Search for the cell housing the specified text and yield its [x, y] center coordinate. 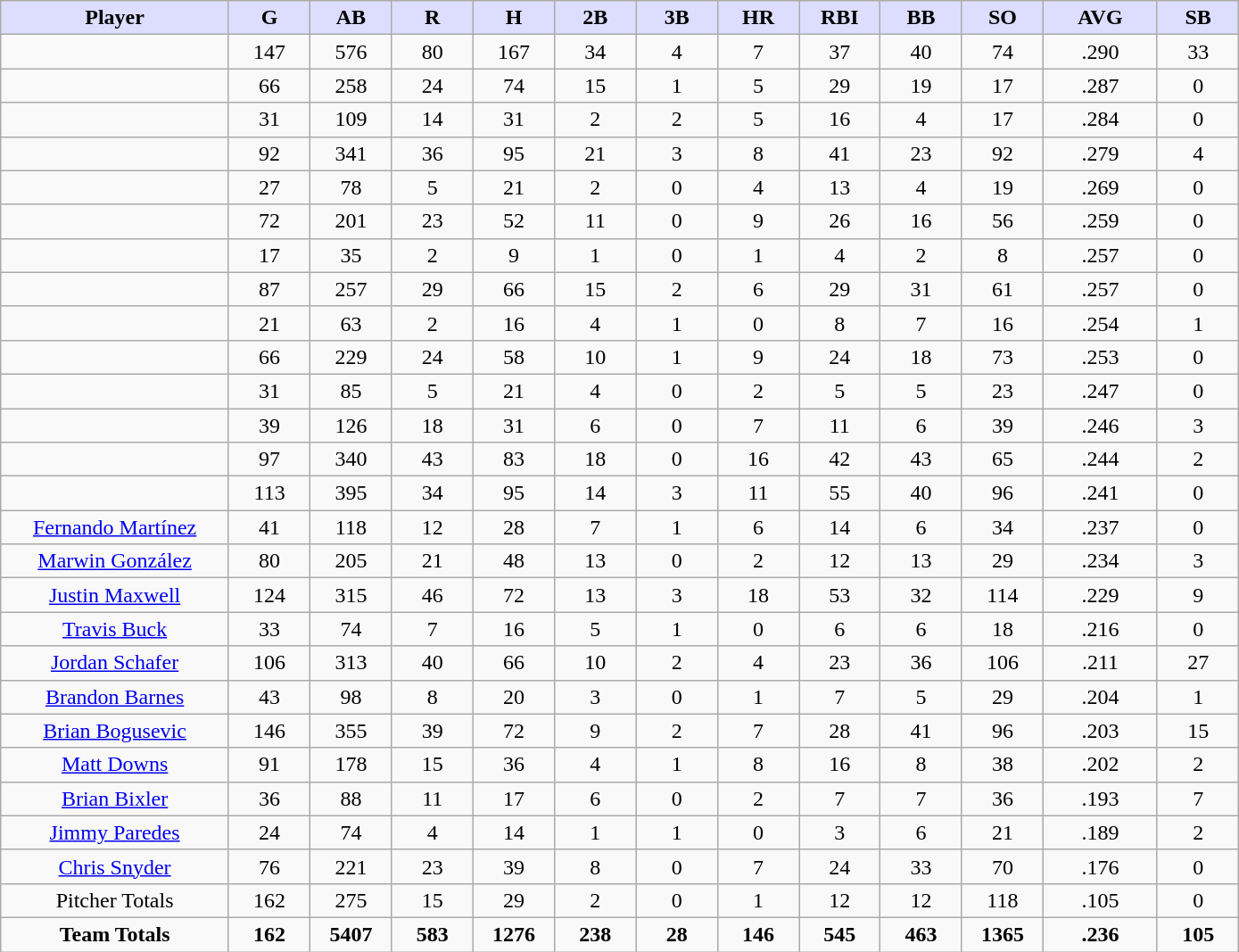
201 [351, 221]
.284 [1101, 120]
48 [514, 561]
65 [1003, 459]
55 [840, 493]
463 [921, 934]
.246 [1101, 426]
88 [351, 799]
53 [840, 595]
Chris Snyder [115, 866]
.241 [1101, 493]
52 [514, 221]
313 [351, 663]
258 [351, 86]
61 [1003, 289]
229 [351, 357]
Pitcher Totals [115, 900]
42 [840, 459]
56 [1003, 221]
.287 [1101, 86]
Player [115, 18]
124 [269, 595]
HR [758, 18]
.203 [1101, 731]
5407 [351, 934]
355 [351, 731]
20 [514, 697]
.189 [1101, 832]
35 [351, 255]
Jordan Schafer [115, 663]
32 [921, 595]
37 [840, 52]
RBI [840, 18]
Brandon Barnes [115, 697]
.234 [1101, 561]
Brian Bogusevic [115, 731]
38 [1003, 765]
.204 [1101, 697]
2B [596, 18]
583 [432, 934]
3B [676, 18]
98 [351, 697]
.216 [1101, 629]
SO [1003, 18]
AVG [1101, 18]
178 [351, 765]
114 [1003, 595]
147 [269, 52]
.253 [1101, 357]
.290 [1101, 52]
76 [269, 866]
G [269, 18]
Team Totals [115, 934]
.259 [1101, 221]
73 [1003, 357]
97 [269, 459]
113 [269, 493]
.247 [1101, 391]
167 [514, 52]
.211 [1101, 663]
70 [1003, 866]
78 [351, 187]
1365 [1003, 934]
Marwin González [115, 561]
109 [351, 120]
1276 [514, 934]
.105 [1101, 900]
545 [840, 934]
Matt Downs [115, 765]
238 [596, 934]
91 [269, 765]
.254 [1101, 323]
.279 [1101, 153]
340 [351, 459]
.193 [1101, 799]
R [432, 18]
.236 [1101, 934]
58 [514, 357]
SB [1198, 18]
315 [351, 595]
.269 [1101, 187]
H [514, 18]
63 [351, 323]
Travis Buck [115, 629]
.237 [1101, 527]
.229 [1101, 595]
BB [921, 18]
Justin Maxwell [115, 595]
275 [351, 900]
85 [351, 391]
395 [351, 493]
576 [351, 52]
341 [351, 153]
Fernando Martínez [115, 527]
.202 [1101, 765]
.176 [1101, 866]
AB [351, 18]
126 [351, 426]
205 [351, 561]
26 [840, 221]
46 [432, 595]
105 [1198, 934]
Jimmy Paredes [115, 832]
87 [269, 289]
83 [514, 459]
Brian Bixler [115, 799]
.244 [1101, 459]
257 [351, 289]
221 [351, 866]
